Scan for the cell matching the given text and deliver its (X, Y) coordinate at center. 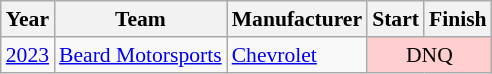
2023 (28, 55)
Team (140, 19)
Finish (458, 19)
Start (396, 19)
Beard Motorsports (140, 55)
DNQ (430, 55)
Chevrolet (297, 55)
Year (28, 19)
Manufacturer (297, 19)
